Extract the (x, y) coordinate from the center of the cell holding the provided text.  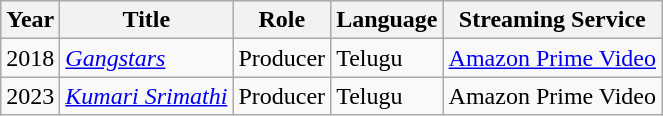
Role (282, 20)
Kumari Srimathi (146, 96)
Gangstars (146, 58)
Language (387, 20)
Title (146, 20)
2023 (30, 96)
2018 (30, 58)
Streaming Service (552, 20)
Year (30, 20)
